Detect which cell encompasses the target text, then output its (X, Y) center coordinate. 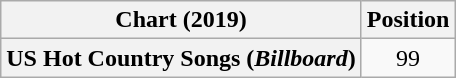
99 (408, 58)
Position (408, 20)
Chart (2019) (181, 20)
US Hot Country Songs (Billboard) (181, 58)
